Extract the (X, Y) coordinate from the center of the cell holding the provided text.  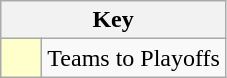
Key (114, 20)
Teams to Playoffs (134, 58)
